Pinpoint the cell where the given text exists, returning its [X, Y] midpoint coordinate. 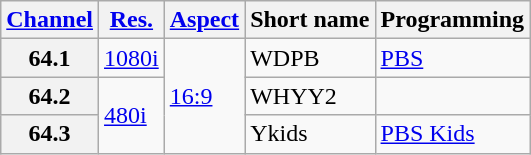
64.3 [50, 134]
Ykids [310, 134]
PBS [452, 58]
1080i [132, 58]
480i [132, 115]
WDPB [310, 58]
64.1 [50, 58]
64.2 [50, 96]
Aspect [204, 20]
Res. [132, 20]
Short name [310, 20]
PBS Kids [452, 134]
WHYY2 [310, 96]
Programming [452, 20]
16:9 [204, 96]
Channel [50, 20]
